Determine the (x, y) coordinate at the center of the cell enclosing the given text.  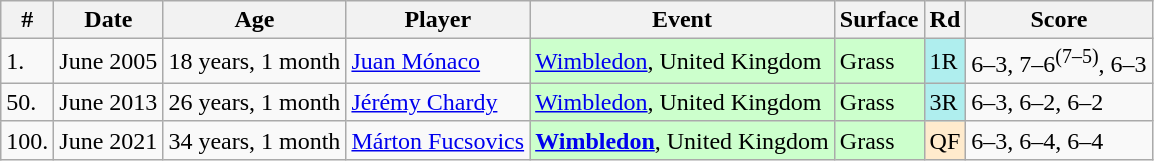
6–3, 6–4, 6–4 (1059, 140)
26 years, 1 month (254, 102)
Juan Mónaco (438, 62)
Date (108, 20)
Surface (879, 20)
Márton Fucsovics (438, 140)
6–3, 6–2, 6–2 (1059, 102)
1R (945, 62)
QF (945, 140)
Score (1059, 20)
100. (28, 140)
1. (28, 62)
Jérémy Chardy (438, 102)
Event (682, 20)
50. (28, 102)
June 2005 (108, 62)
Rd (945, 20)
June 2013 (108, 102)
Age (254, 20)
# (28, 20)
6–3, 7–6(7–5), 6–3 (1059, 62)
3R (945, 102)
34 years, 1 month (254, 140)
Player (438, 20)
18 years, 1 month (254, 62)
June 2021 (108, 140)
